Capture the cell that displays the provided text and extract its [X, Y] central coordinate. 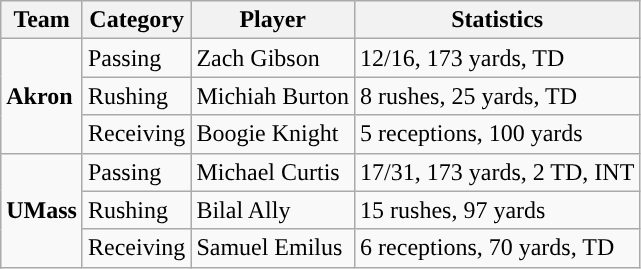
Michiah Burton [273, 96]
5 receptions, 100 yards [498, 134]
12/16, 173 yards, TD [498, 58]
Player [273, 20]
Team [42, 20]
Category [136, 20]
Statistics [498, 20]
Zach Gibson [273, 58]
8 rushes, 25 yards, TD [498, 96]
Samuel Emilus [273, 248]
UMass [42, 210]
Boogie Knight [273, 134]
Michael Curtis [273, 172]
Bilal Ally [273, 210]
Akron [42, 96]
6 receptions, 70 yards, TD [498, 248]
17/31, 173 yards, 2 TD, INT [498, 172]
15 rushes, 97 yards [498, 210]
